Return the (X, Y) coordinate for the center point of the cell that contains the specified text.  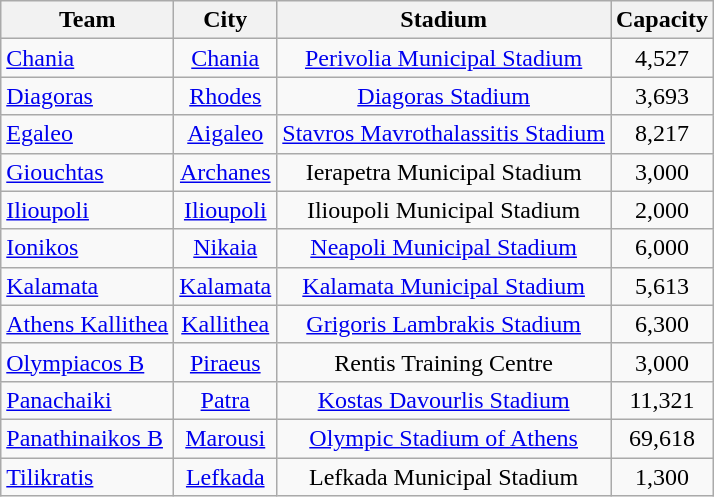
Lefkada (226, 477)
Patra (226, 400)
11,321 (662, 400)
Diagoras Stadium (444, 96)
Lefkada Municipal Stadium (444, 477)
Perivolia Municipal Stadium (444, 58)
Diagoras (88, 96)
Olympiacos B (88, 362)
1,300 (662, 477)
4,527 (662, 58)
2,000 (662, 210)
Ionikos (88, 248)
69,618 (662, 438)
Team (88, 20)
Rhodes (226, 96)
5,613 (662, 286)
Neapoli Municipal Stadium (444, 248)
Stadium (444, 20)
Stavros Mavrothalassitis Stadium (444, 134)
Grigoris Lambrakis Stadium (444, 324)
Piraeus (226, 362)
Capacity (662, 20)
Egaleo (88, 134)
Panachaiki (88, 400)
Archanes (226, 172)
Aigaleo (226, 134)
8,217 (662, 134)
6,000 (662, 248)
City (226, 20)
Panathinaikos B (88, 438)
3,693 (662, 96)
Tilikratis (88, 477)
Nikaia (226, 248)
Kallithea (226, 324)
Marousi (226, 438)
Ierapetra Municipal Stadium (444, 172)
Olympic Stadium of Athens (444, 438)
Athens Kallithea (88, 324)
6,300 (662, 324)
Rentis Training Centre (444, 362)
Kostas Davourlis Stadium (444, 400)
Ilioupoli Municipal Stadium (444, 210)
Kalamata Municipal Stadium (444, 286)
Giouchtas (88, 172)
